Detect which cell encompasses the target text, then output its (x, y) center coordinate. 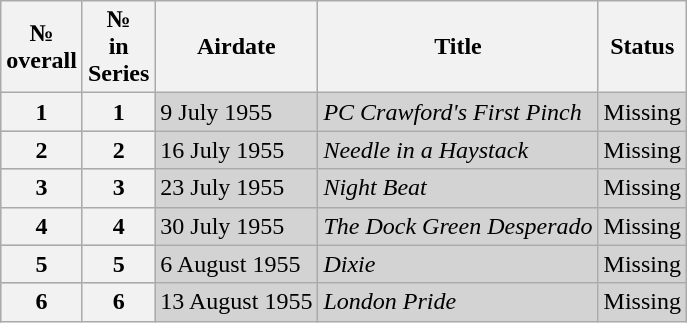
Needle in a Haystack (458, 150)
30 July 1955 (236, 226)
23 July 1955 (236, 188)
Title (458, 47)
16 July 1955 (236, 150)
9 July 1955 (236, 112)
№inSeries (118, 47)
The Dock Green Desperado (458, 226)
PC Crawford's First Pinch (458, 112)
Night Beat (458, 188)
Dixie (458, 264)
Status (642, 47)
6 August 1955 (236, 264)
Airdate (236, 47)
13 August 1955 (236, 302)
№overall (42, 47)
London Pride (458, 302)
